From the cell containing the given text, extract its center point as (X, Y) coordinate. 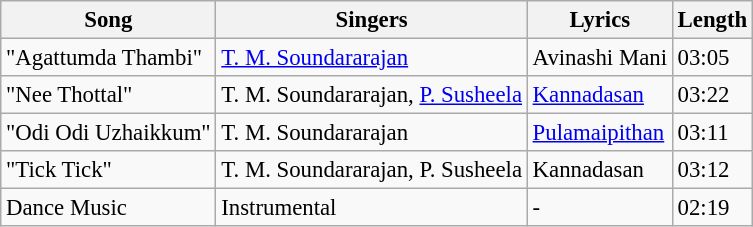
"Nee Thottal" (108, 95)
02:19 (712, 208)
Dance Music (108, 208)
03:12 (712, 170)
Length (712, 20)
Instrumental (372, 208)
Avinashi Mani (600, 58)
"Odi Odi Uzhaikkum" (108, 133)
Singers (372, 20)
Song (108, 20)
Pulamaipithan (600, 133)
Lyrics (600, 20)
03:05 (712, 58)
03:11 (712, 133)
"Agattumda Thambi" (108, 58)
03:22 (712, 95)
"Tick Tick" (108, 170)
- (600, 208)
